Locate the cell with the specified text and output its (x, y) center coordinate. 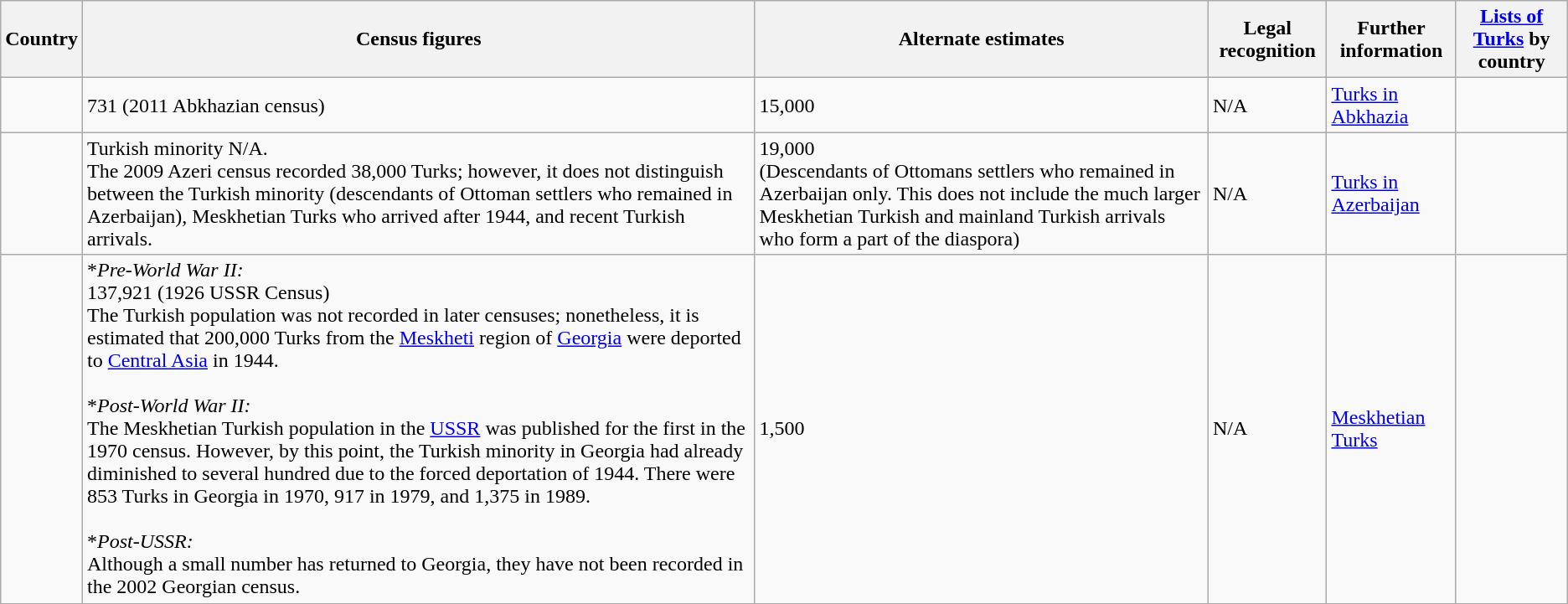
Turks in Azerbaijan (1391, 194)
Alternate estimates (982, 39)
15,000 (982, 106)
Legal recognition (1266, 39)
Further information (1391, 39)
Census figures (419, 39)
Lists of Turks by country (1511, 39)
Country (42, 39)
1,500 (982, 429)
731 (2011 Abkhazian census) (419, 106)
Turks in Abkhazia (1391, 106)
Meskhetian Turks (1391, 429)
